Detect which cell encompasses the target text, then output its (X, Y) center coordinate. 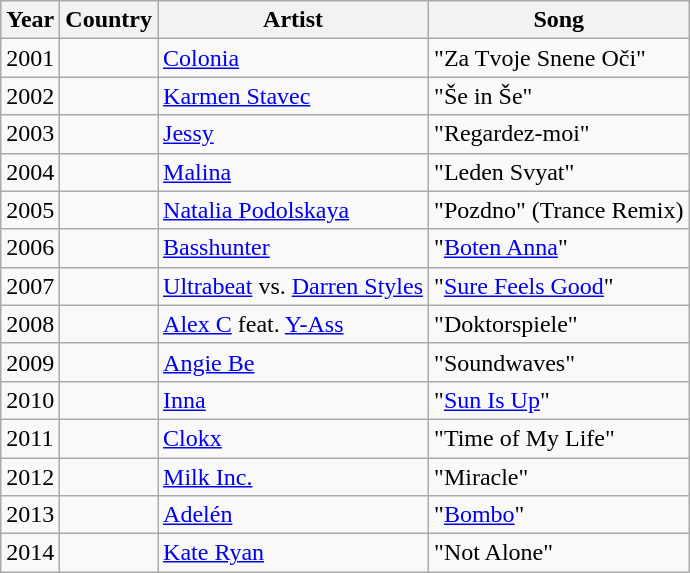
Country (109, 20)
2006 (30, 248)
2009 (30, 362)
2014 (30, 553)
"Regardez-moi" (559, 134)
2007 (30, 286)
Adelén (294, 515)
Malina (294, 172)
"Še in Še" (559, 96)
2008 (30, 324)
2004 (30, 172)
2005 (30, 210)
Alex C feat. Y-Ass (294, 324)
Milk Inc. (294, 477)
"Za Tvoje Snene Oči" (559, 58)
2011 (30, 438)
Inna (294, 400)
2002 (30, 96)
"Miracle" (559, 477)
Year (30, 20)
Kate Ryan (294, 553)
2010 (30, 400)
Angie Be (294, 362)
Karmen Stavec (294, 96)
2001 (30, 58)
Basshunter (294, 248)
"Doktorspiele" (559, 324)
Colonia (294, 58)
2013 (30, 515)
Jessy (294, 134)
"Pozdno" (Trance Remix) (559, 210)
Ultrabeat vs. Darren Styles (294, 286)
Clokx (294, 438)
2012 (30, 477)
"Not Alone" (559, 553)
"Sun Is Up" (559, 400)
Song (559, 20)
Artist (294, 20)
2003 (30, 134)
"Boten Anna" (559, 248)
"Soundwaves" (559, 362)
Natalia Podolskaya (294, 210)
"Sure Feels Good" (559, 286)
"Time of My Life" (559, 438)
"Leden Svyat" (559, 172)
"Bombo" (559, 515)
